For the text-containing cell, return its midpoint in (X, Y) coordinate format. 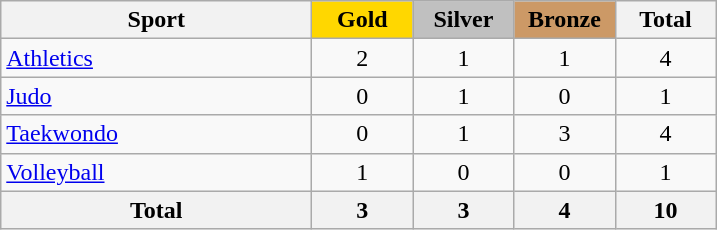
Volleyball (156, 172)
10 (666, 210)
Taekwondo (156, 134)
Athletics (156, 58)
2 (362, 58)
Gold (362, 20)
Silver (464, 20)
Judo (156, 96)
Sport (156, 20)
Bronze (564, 20)
